Capture the cell that displays the provided text and extract its (X, Y) central coordinate. 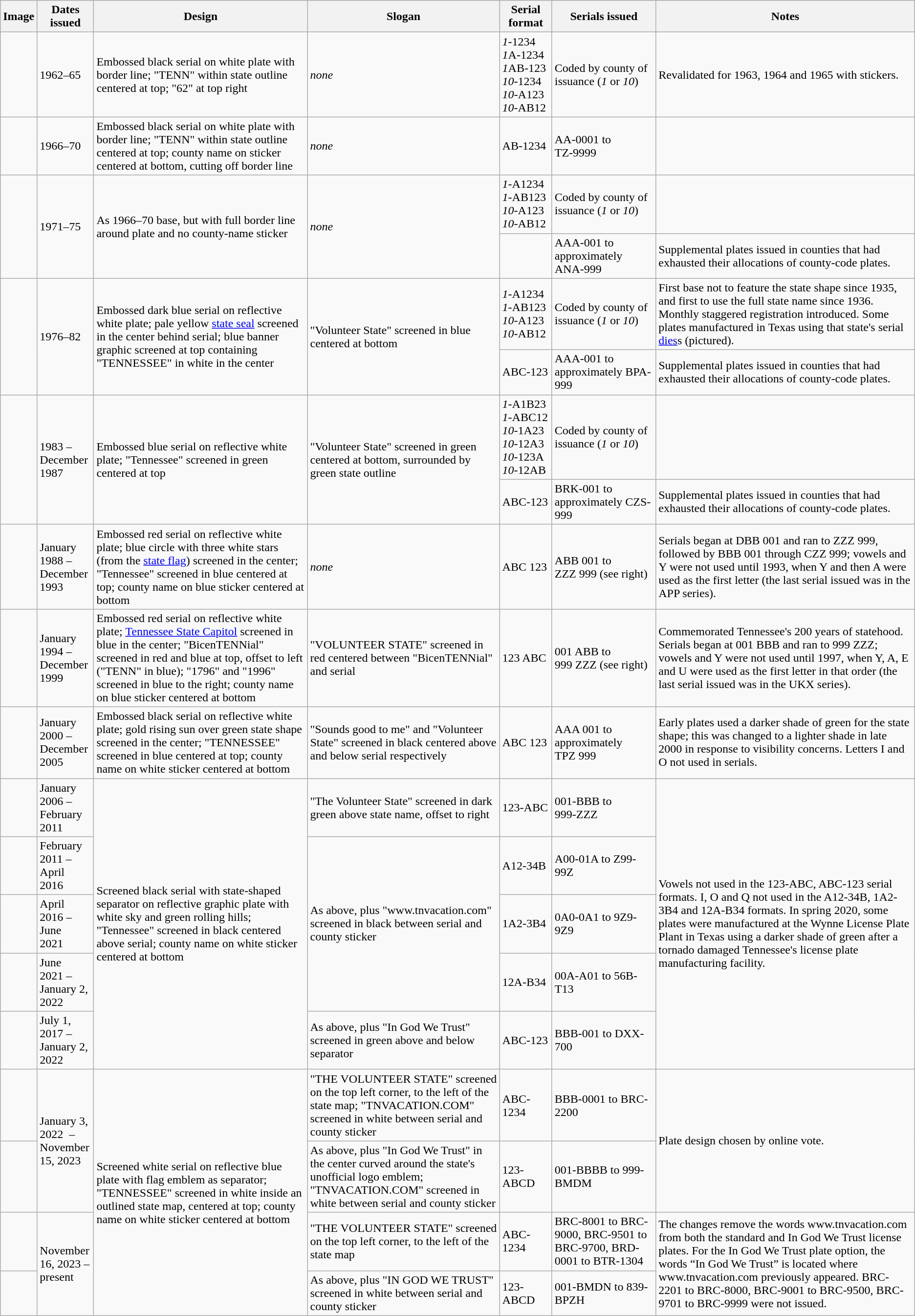
1-12341A-12341AB-12310-123410-A12310-AB12 (526, 74)
As above, plus "www.tnvacation.com" screened in black between serial and county sticker (404, 924)
February 2011 – April2016 (65, 866)
0A0-0A1 to 9Z9-9Z9 (604, 924)
123-ABC (526, 808)
A00-01A to Z99-99Z (604, 866)
November 16, 2023 – present (65, 1264)
AAA-001 to approximately ANA-999 (604, 256)
January 2006 – February 2011 (65, 808)
Revalidated for 1963, 1964 and 1965 with stickers. (785, 74)
June 2021 – January 2, 2022 (65, 982)
BRK-001 to approximately CZS-999 (604, 502)
"Sounds good to me" and "Volunteer State" screened in black centered above and below serial respectively (404, 742)
1976–82 (65, 336)
Slogan (404, 17)
BBB-001 to DXX-700 (604, 1041)
"Volunteer State" screened in green centered at bottom, surrounded by green state outline (404, 460)
001-BMDN to 839-BPZH (604, 1293)
As above, plus "IN GOD WE TRUST" screened in white between serial and county sticker (404, 1293)
Embossed black serial on white plate with border line; "TENN" within state outline centered at top; "62" at top right (200, 74)
Serial format (526, 17)
AAA-001 to approximately BPA-999 (604, 372)
1971–75 (65, 227)
123-ABCD (526, 1177)
Image (19, 17)
001-BBBB to 999-BMDM (604, 1177)
"The Volunteer State" screened in dark green above state name, offset to right (404, 808)
1962–65 (65, 74)
AB-1234 (526, 146)
As above, plus "In God We Trust" screened in green above and below separator (404, 1041)
1-A1B231-ABC1210-1A2310-12A310-123A10-12AB (526, 437)
123- ABCD (526, 1293)
Embossed blue serial on reflective white plate; "Tennessee" screened in green centered at top (200, 460)
AA-0001 toTZ-9999 (604, 146)
BRC-8001 to BRC-9000, BRC-9501 to BRC-9700, BRD-0001 to BTR-1304 (604, 1241)
1983 – December 1987 (65, 460)
00A-A01 to 56B-T13 (604, 982)
BBB-0001 to BRC-2200 (604, 1105)
A12-34B (526, 866)
January 1988 – December 1993 (65, 566)
Design (200, 17)
AAA 001 to approximately TPZ 999 (604, 742)
001 ABB to 999 ZZZ (see right) (604, 658)
"THE VOLUNTEER STATE" screened on the top left corner, to the left of the state map (404, 1241)
12A-B34 (526, 982)
January 2000 – December 2005 (65, 742)
1A2-3B4 (526, 924)
"Volunteer State" screened in blue centered at bottom (404, 336)
ABB 001 to ZZZ 999 (see right) (604, 566)
January 1994 – December 1999 (65, 658)
"VOLUNTEER STATE" screened in red centered between "BicenTENNial" and serial (404, 658)
Notes (785, 17)
Plate design chosen by online vote. (785, 1141)
001-BBB to999-ZZZ (604, 808)
Dates issued (65, 17)
January 3, 2022 – November 15, 2023 (65, 1141)
As 1966–70 base, but with full border line around plate and no county-name sticker (200, 227)
April 2016 – June2021 (65, 924)
Serials issued (604, 17)
1966–70 (65, 146)
123 ABC (526, 658)
July 1, 2017 – January 2, 2022 (65, 1041)
